Provide the [X, Y] coordinate of the cell's center where the given text is located.  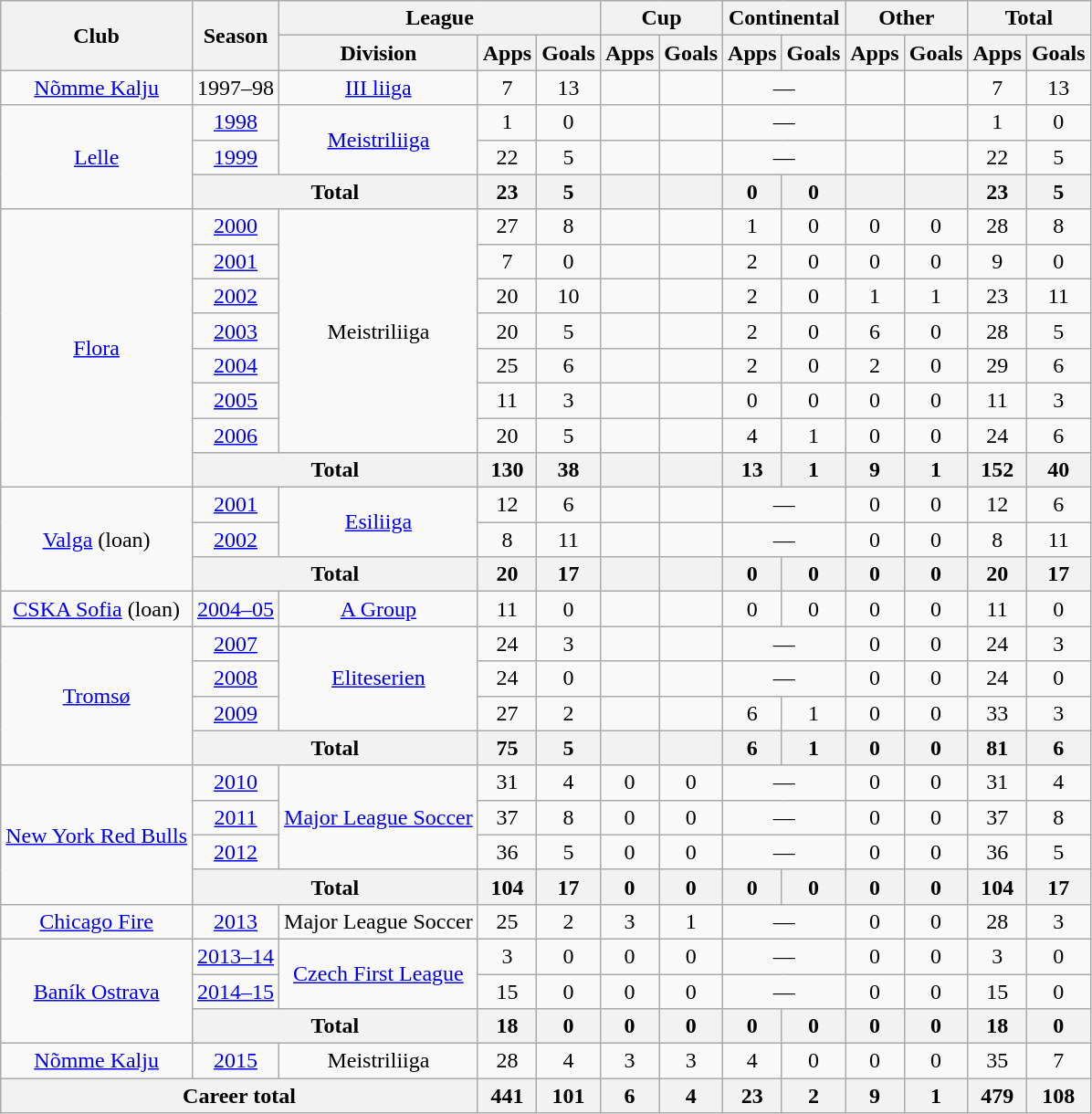
2013 [236, 921]
Division [379, 53]
2011 [236, 817]
2008 [236, 678]
2007 [236, 644]
152 [997, 470]
Czech First League [379, 973]
Cup [661, 18]
2010 [236, 783]
Valga (loan) [97, 540]
III liiga [379, 88]
2000 [236, 226]
441 [507, 1096]
130 [507, 470]
108 [1058, 1096]
Continental [784, 18]
2012 [236, 852]
A Group [379, 609]
Flora [97, 348]
Tromsø [97, 696]
38 [569, 470]
2005 [236, 400]
2003 [236, 331]
479 [997, 1096]
75 [507, 748]
Baník Ostrava [97, 991]
1997–98 [236, 88]
40 [1058, 470]
1999 [236, 157]
League [440, 18]
Lelle [97, 157]
Chicago Fire [97, 921]
2006 [236, 436]
33 [997, 713]
10 [569, 296]
2013–14 [236, 956]
Eliteserien [379, 678]
29 [997, 365]
101 [569, 1096]
2004–05 [236, 609]
1998 [236, 122]
2014–15 [236, 991]
Career total [239, 1096]
2009 [236, 713]
2004 [236, 365]
81 [997, 748]
Other [907, 18]
Season [236, 36]
35 [997, 1061]
Club [97, 36]
New York Red Bulls [97, 835]
CSKA Sofia (loan) [97, 609]
2015 [236, 1061]
Esiliiga [379, 522]
